Identify which cell holds the provided text, then report its (X, Y) central coordinate. 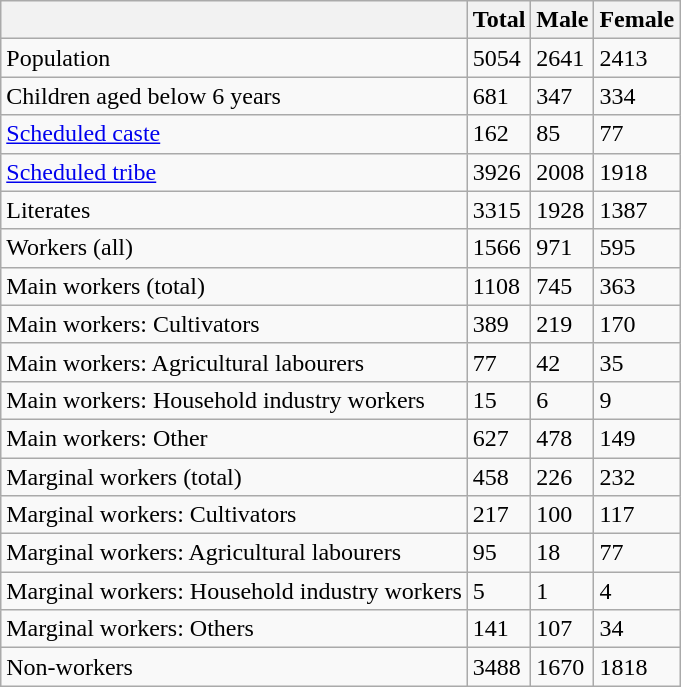
Children aged below 6 years (234, 96)
1566 (499, 248)
232 (637, 477)
107 (562, 629)
Marginal workers (total) (234, 477)
Marginal workers: Agricultural labourers (234, 553)
2413 (637, 58)
42 (562, 362)
3926 (499, 172)
Marginal workers: Others (234, 629)
4 (637, 591)
1818 (637, 667)
2008 (562, 172)
595 (637, 248)
6 (562, 400)
170 (637, 324)
1928 (562, 210)
9 (637, 400)
85 (562, 134)
681 (499, 96)
35 (637, 362)
334 (637, 96)
478 (562, 438)
Marginal workers: Household industry workers (234, 591)
627 (499, 438)
Main workers (total) (234, 286)
1108 (499, 286)
217 (499, 515)
Population (234, 58)
18 (562, 553)
389 (499, 324)
363 (637, 286)
Female (637, 20)
Main workers: Agricultural labourers (234, 362)
Marginal workers: Cultivators (234, 515)
5 (499, 591)
226 (562, 477)
95 (499, 553)
745 (562, 286)
Main workers: Household industry workers (234, 400)
Workers (all) (234, 248)
Main workers: Other (234, 438)
Literates (234, 210)
162 (499, 134)
458 (499, 477)
100 (562, 515)
1670 (562, 667)
2641 (562, 58)
Scheduled caste (234, 134)
Non-workers (234, 667)
34 (637, 629)
Scheduled tribe (234, 172)
Main workers: Cultivators (234, 324)
971 (562, 248)
141 (499, 629)
149 (637, 438)
Male (562, 20)
3488 (499, 667)
1918 (637, 172)
347 (562, 96)
Total (499, 20)
3315 (499, 210)
15 (499, 400)
5054 (499, 58)
1387 (637, 210)
1 (562, 591)
219 (562, 324)
117 (637, 515)
